Identify which cell holds the provided text, then report its (X, Y) central coordinate. 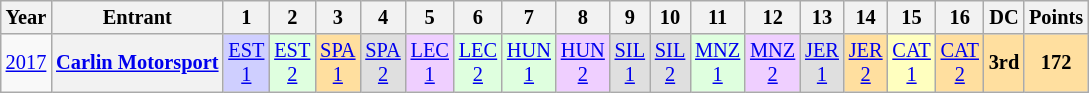
172 (1056, 63)
MNZ2 (772, 63)
12 (772, 17)
SIL1 (630, 63)
3 (338, 17)
SPA2 (382, 63)
7 (529, 17)
MNZ1 (718, 63)
EST1 (246, 63)
Carlin Motorsport (137, 63)
15 (911, 17)
2017 (26, 63)
Points (1056, 17)
CAT1 (911, 63)
LEC2 (478, 63)
EST2 (292, 63)
1 (246, 17)
9 (630, 17)
Year (26, 17)
3rd (1004, 63)
LEC1 (430, 63)
JER1 (822, 63)
8 (583, 17)
DC (1004, 17)
5 (430, 17)
13 (822, 17)
4 (382, 17)
Entrant (137, 17)
14 (866, 17)
11 (718, 17)
HUN2 (583, 63)
SIL2 (670, 63)
SPA1 (338, 63)
2 (292, 17)
6 (478, 17)
10 (670, 17)
16 (960, 17)
CAT2 (960, 63)
JER2 (866, 63)
HUN1 (529, 63)
